For the text-containing cell, return its midpoint in [x, y] coordinate format. 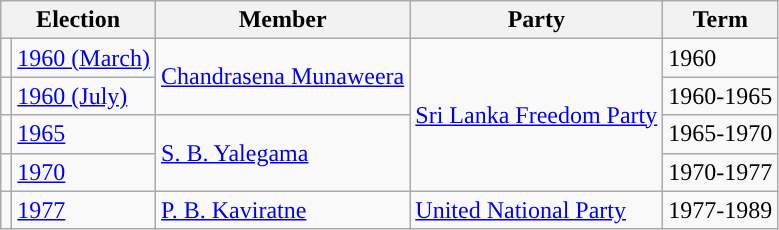
Party [536, 20]
S. B. Yalegama [283, 153]
1977 [84, 210]
1960 (July) [84, 96]
1965-1970 [720, 134]
1977-1989 [720, 210]
1970 [84, 172]
1970-1977 [720, 172]
United National Party [536, 210]
Election [78, 20]
1960-1965 [720, 96]
1965 [84, 134]
1960 [720, 58]
Term [720, 20]
P. B. Kaviratne [283, 210]
Sri Lanka Freedom Party [536, 115]
Chandrasena Munaweera [283, 77]
Member [283, 20]
1960 (March) [84, 58]
